Pinpoint the cell where the given text exists, returning its (X, Y) midpoint coordinate. 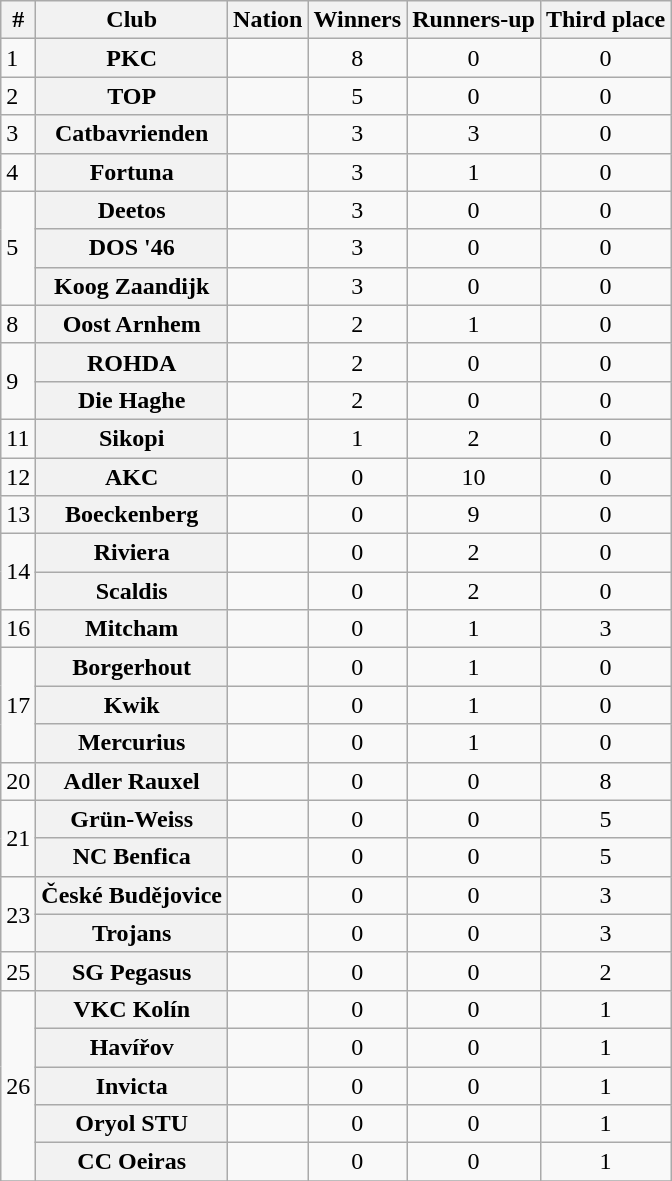
10 (474, 477)
Borgerhout (132, 667)
20 (18, 781)
SG Pegasus (132, 971)
Club (132, 20)
# (18, 20)
Fortuna (132, 172)
CC Oeiras (132, 1162)
13 (18, 515)
Invicta (132, 1085)
23 (18, 914)
PKC (132, 58)
Nation (268, 20)
Riviera (132, 553)
Koog Zaandijk (132, 286)
Scaldis (132, 591)
11 (18, 438)
Die Haghe (132, 400)
Grün-Weiss (132, 819)
Mitcham (132, 629)
Kwik (132, 705)
Boeckenberg (132, 515)
České Budějovice (132, 895)
4 (18, 172)
16 (18, 629)
TOP (132, 96)
21 (18, 838)
Oryol STU (132, 1124)
Deetos (132, 210)
NC Benfica (132, 857)
Catbavrienden (132, 134)
12 (18, 477)
17 (18, 705)
AKC (132, 477)
14 (18, 572)
Trojans (132, 933)
Mercurius (132, 743)
ROHDA (132, 362)
25 (18, 971)
Winners (358, 20)
Adler Rauxel (132, 781)
26 (18, 1085)
DOS '46 (132, 248)
Oost Arnhem (132, 324)
Havířov (132, 1047)
Runners-up (474, 20)
VKC Kolín (132, 1009)
Third place (605, 20)
Sikopi (132, 438)
